Return (X, Y) of the center of cell containing provided text 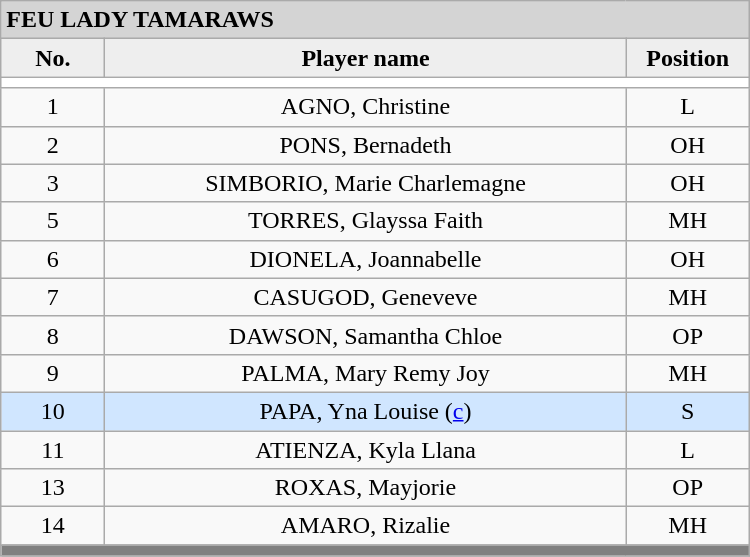
No. (53, 58)
14 (53, 526)
3 (53, 183)
Position (688, 58)
7 (53, 297)
10 (53, 411)
FEU LADY TAMARAWS (375, 20)
S (688, 411)
CASUGOD, Geneveve (366, 297)
ATIENZA, Kyla Llana (366, 449)
AGNO, Christine (366, 107)
6 (53, 259)
PALMA, Mary Remy Joy (366, 373)
DIONELA, Joannabelle (366, 259)
DAWSON, Samantha Chloe (366, 335)
PAPA, Yna Louise (c) (366, 411)
9 (53, 373)
AMARO, Rizalie (366, 526)
1 (53, 107)
ROXAS, Mayjorie (366, 488)
5 (53, 221)
TORRES, Glayssa Faith (366, 221)
8 (53, 335)
Player name (366, 58)
2 (53, 145)
13 (53, 488)
SIMBORIO, Marie Charlemagne (366, 183)
11 (53, 449)
PONS, Bernadeth (366, 145)
